Return the [X, Y] coordinate for the center point of the cell that contains the specified text.  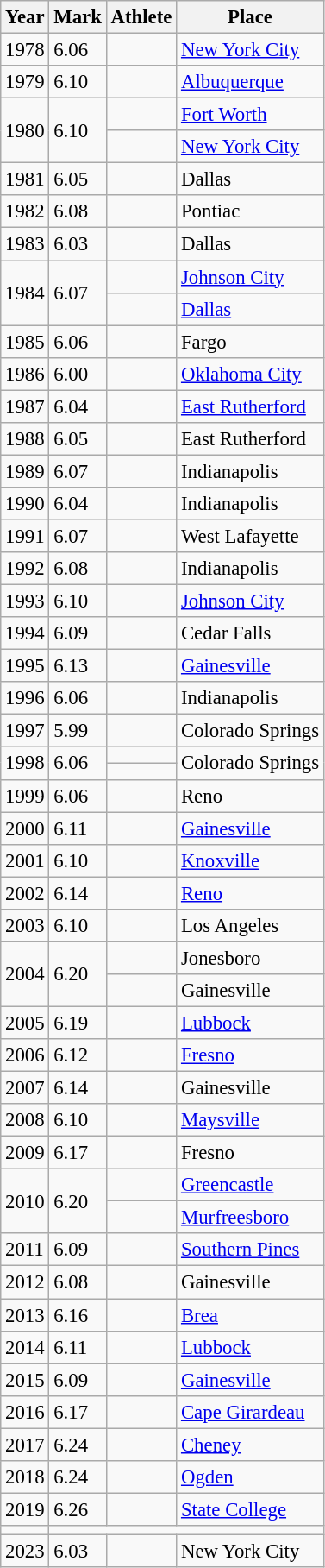
6.13 [78, 666]
6.19 [78, 1023]
Cheney [250, 1445]
2000 [25, 828]
6.00 [78, 374]
Los Angeles [250, 926]
2019 [25, 1509]
Oklahoma City [250, 374]
Ogden [250, 1477]
2015 [25, 1380]
1978 [25, 50]
1981 [25, 179]
Knoxville [250, 860]
1988 [25, 439]
1997 [25, 731]
2002 [25, 893]
2004 [25, 973]
Pontiac [250, 211]
1985 [25, 342]
2001 [25, 860]
1979 [25, 82]
1991 [25, 536]
Mark [78, 17]
1993 [25, 601]
Brea [250, 1315]
2012 [25, 1282]
Jonesboro [250, 958]
Southern Pines [250, 1250]
6.26 [78, 1509]
2023 [25, 1551]
1987 [25, 406]
1984 [25, 293]
2010 [25, 1201]
Greencastle [250, 1185]
2003 [25, 926]
1989 [25, 471]
State College [250, 1509]
2018 [25, 1477]
1995 [25, 666]
1999 [25, 796]
2011 [25, 1250]
1996 [25, 698]
2006 [25, 1055]
Maysville [250, 1120]
2013 [25, 1315]
Fort Worth [250, 115]
2007 [25, 1088]
1994 [25, 633]
2009 [25, 1153]
6.12 [78, 1055]
Fargo [250, 342]
2017 [25, 1445]
6.16 [78, 1315]
Athlete [141, 17]
Place [250, 17]
2014 [25, 1347]
2016 [25, 1412]
1998 [25, 764]
2008 [25, 1120]
Year [25, 17]
5.99 [78, 731]
1982 [25, 211]
1986 [25, 374]
1983 [25, 244]
2005 [25, 1023]
Murfreesboro [250, 1218]
1980 [25, 131]
1992 [25, 569]
West Lafayette [250, 536]
Cape Girardeau [250, 1412]
Albuquerque [250, 82]
Cedar Falls [250, 633]
1990 [25, 504]
